Pinpoint the cell where the given text exists, returning its (X, Y) midpoint coordinate. 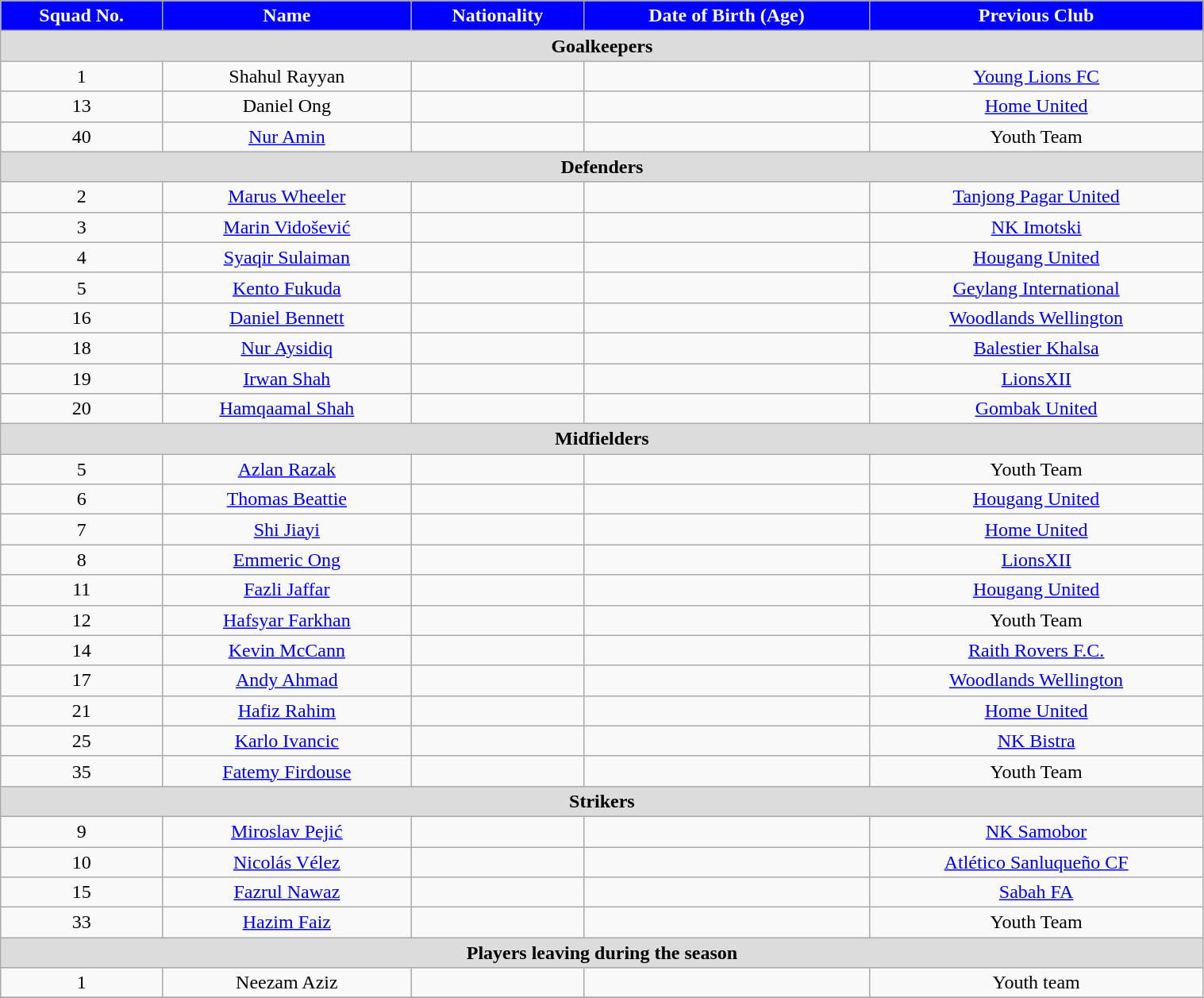
8 (82, 560)
Tanjong Pagar United (1037, 197)
Fatemy Firdouse (287, 771)
Hamqaamal Shah (287, 409)
Hafsyar Farkhan (287, 620)
Youth team (1037, 983)
Kevin McCann (287, 650)
10 (82, 861)
Previous Club (1037, 16)
15 (82, 892)
13 (82, 106)
Shahul Rayyan (287, 76)
Name (287, 16)
33 (82, 923)
Nur Aysidiq (287, 348)
Defenders (602, 167)
Marus Wheeler (287, 197)
NK Imotski (1037, 227)
Date of Birth (Age) (727, 16)
Kento Fukuda (287, 287)
Hafiz Rahim (287, 711)
9 (82, 831)
20 (82, 409)
Players leaving during the season (602, 953)
Balestier Khalsa (1037, 348)
2 (82, 197)
Gombak United (1037, 409)
Young Lions FC (1037, 76)
NK Bistra (1037, 741)
Fazli Jaffar (287, 590)
Syaqir Sulaiman (287, 257)
Nationality (498, 16)
Nur Amin (287, 137)
7 (82, 530)
NK Samobor (1037, 831)
21 (82, 711)
Marin Vidošević (287, 227)
Karlo Ivancic (287, 741)
25 (82, 741)
Strikers (602, 801)
Squad No. (82, 16)
Andy Ahmad (287, 680)
Emmeric Ong (287, 560)
35 (82, 771)
16 (82, 318)
Neezam Aziz (287, 983)
Goalkeepers (602, 46)
4 (82, 257)
3 (82, 227)
18 (82, 348)
14 (82, 650)
6 (82, 499)
Hazim Faiz (287, 923)
Fazrul Nawaz (287, 892)
Miroslav Pejić (287, 831)
17 (82, 680)
Midfielders (602, 439)
19 (82, 379)
Sabah FA (1037, 892)
Daniel Ong (287, 106)
Raith Rovers F.C. (1037, 650)
Atlético Sanluqueño CF (1037, 861)
Azlan Razak (287, 469)
Nicolás Vélez (287, 861)
Thomas Beattie (287, 499)
Irwan Shah (287, 379)
Daniel Bennett (287, 318)
40 (82, 137)
Shi Jiayi (287, 530)
Geylang International (1037, 287)
11 (82, 590)
12 (82, 620)
